Extract the [X, Y] coordinate from the center of the cell holding the provided text.  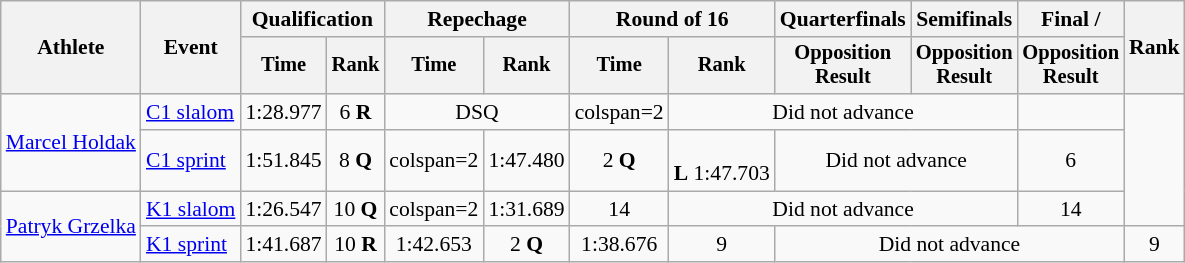
Round of 16 [672, 19]
K1 sprint [190, 245]
10 R [356, 245]
1:38.676 [620, 245]
6 [1070, 160]
1:26.547 [283, 209]
1:41.687 [283, 245]
Semifinals [964, 19]
Patryk Grzelka [71, 226]
Final / [1070, 19]
10 Q [356, 209]
1:28.977 [283, 112]
K1 slalom [190, 209]
1:47.480 [526, 160]
C1 sprint [190, 160]
1:51.845 [283, 160]
6 R [356, 112]
Quarterfinals [843, 19]
L 1:47.703 [722, 160]
8 Q [356, 160]
Event [190, 48]
Marcel Holdak [71, 142]
Qualification [312, 19]
1:42.653 [434, 245]
Athlete [71, 48]
DSQ [476, 112]
1:31.689 [526, 209]
Repechage [476, 19]
C1 slalom [190, 112]
